Locate the cell with the specified text and output its (x, y) center coordinate. 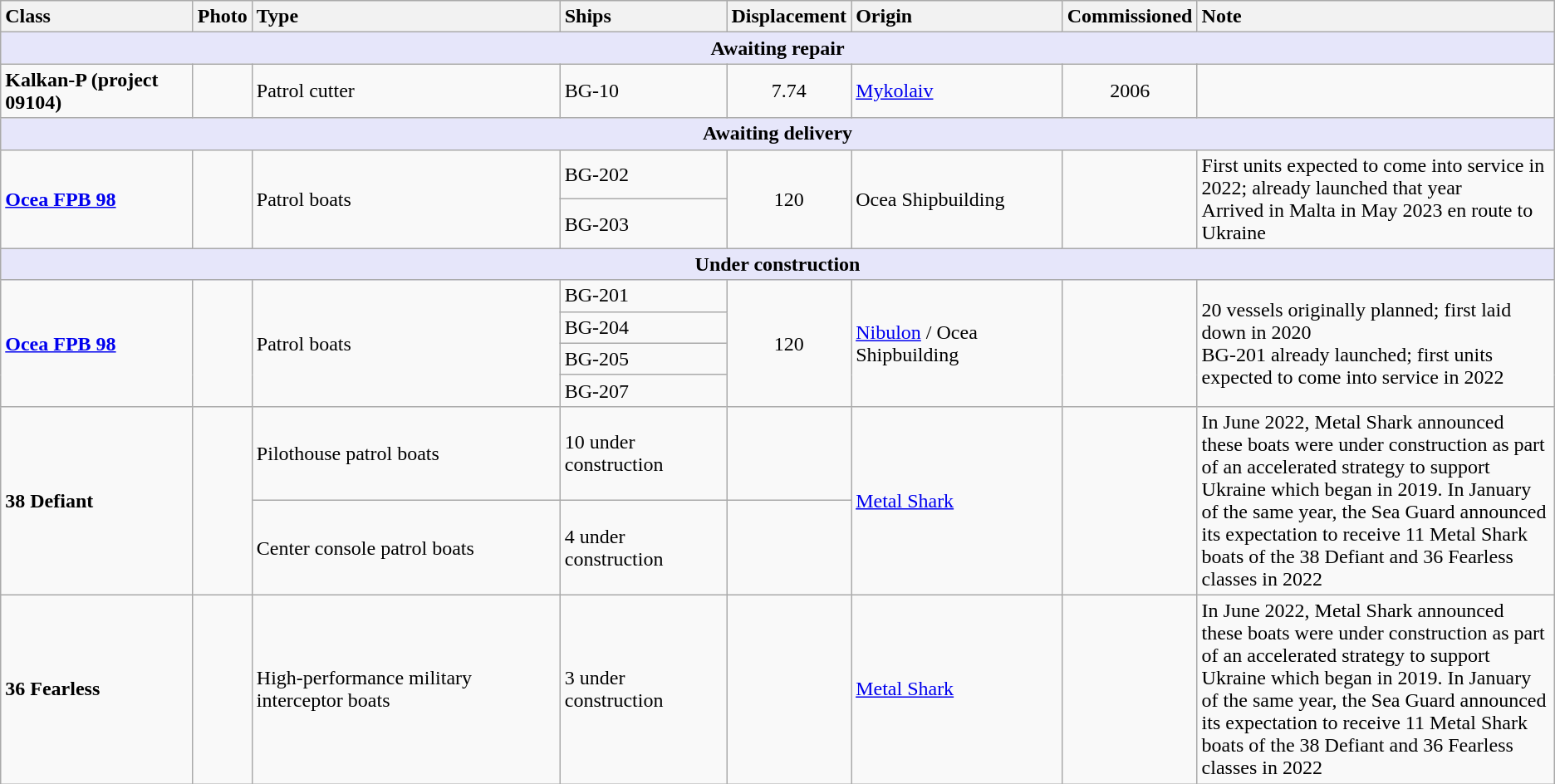
36 Fearless (97, 689)
BG-10 (643, 91)
Type (405, 17)
BG-201 (643, 296)
Displacement (789, 17)
Class (97, 17)
3 under construction (643, 689)
38 Defiant (97, 500)
Under construction (777, 264)
Nibulon / Ocea Shipbuilding (957, 343)
Commissioned (1130, 17)
High-performance military interceptor boats (405, 689)
Awaiting repair (777, 48)
BG-204 (643, 327)
7.74 (789, 91)
Pilothouse patrol boats (405, 453)
20 vessels originally planned; first laid down in 2020 BG-201 already launched; first units expected to come into service in 2022 (1376, 343)
Mykolaiv (957, 91)
Origin (957, 17)
First units expected to come into service in 2022; already launched that year Arrived in Malta in May 2023 en route to Ukraine (1376, 199)
2006 (1130, 91)
Patrol cutter (405, 91)
Ocea Shipbuilding (957, 199)
Kalkan-P (project 09104) (97, 91)
4 under construction (643, 548)
BG-203 (643, 224)
Ships (643, 17)
Awaiting delivery (777, 134)
BG-207 (643, 390)
BG-202 (643, 174)
10 under construction (643, 453)
Note (1376, 17)
Photo (223, 17)
Center console patrol boats (405, 548)
BG-205 (643, 359)
